Provide the (x, y) coordinate of the cell's center where the given text is located.  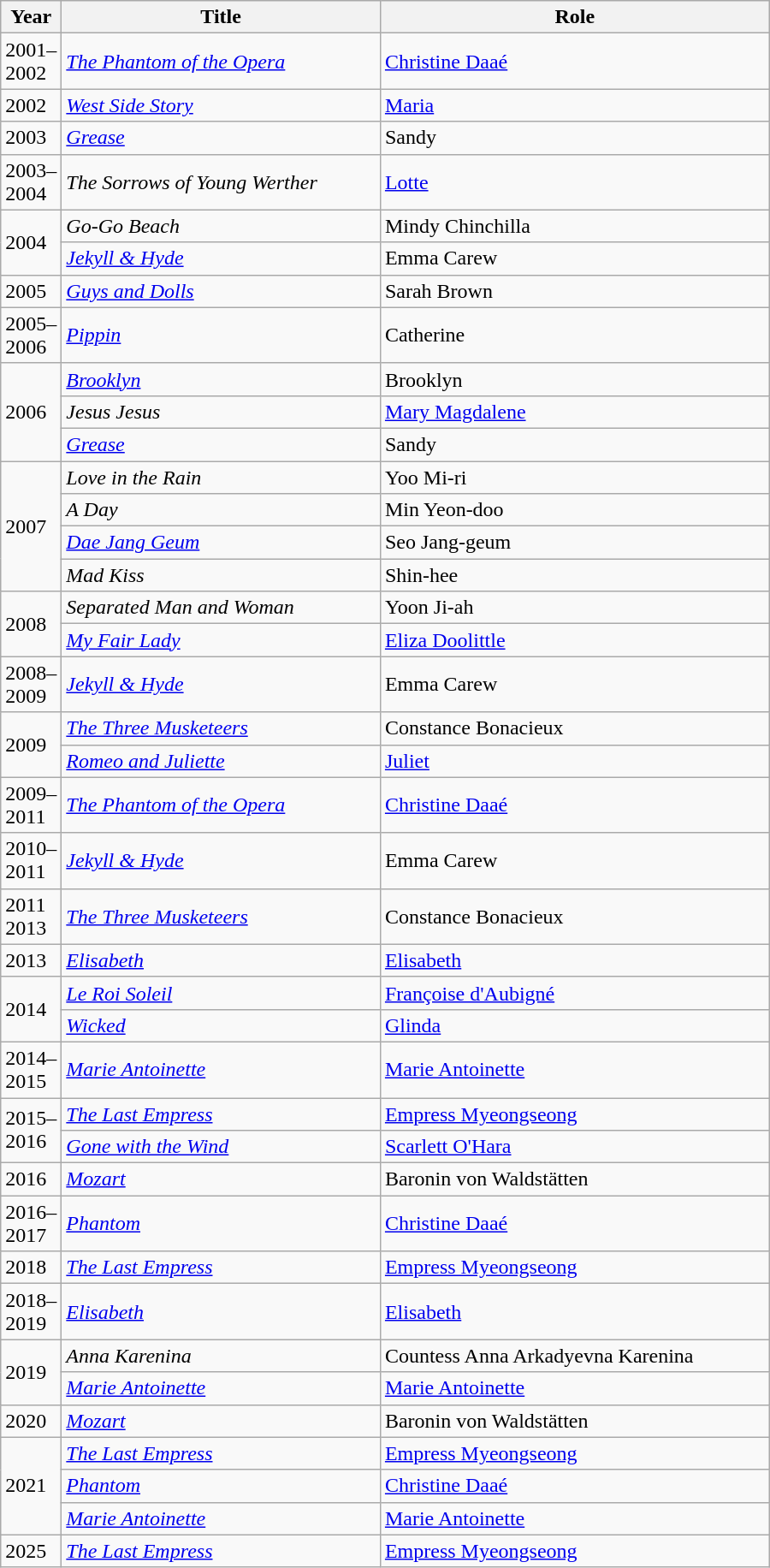
A Day (221, 510)
2014–2015 (31, 1070)
Maria (575, 105)
2007 (31, 526)
Le Roi Soleil (221, 993)
Role (575, 17)
Yoo Mi-ri (575, 477)
The Sorrows of Young Werther (221, 181)
Eliza Doolittle (575, 640)
2010–2011 (31, 861)
Guys and Dolls (221, 291)
Seo Jang-geum (575, 543)
20112013 (31, 916)
West Side Story (221, 105)
2003 (31, 138)
Year (31, 17)
Françoise d'Aubigné (575, 993)
Countess Anna Arkadyevna Karenina (575, 1356)
2009 (31, 745)
Dae Jang Geum (221, 543)
2008–2009 (31, 685)
2015–2016 (31, 1130)
2014 (31, 1009)
2018 (31, 1268)
2016–2017 (31, 1224)
Pippin (221, 336)
Mindy Chinchilla (575, 226)
Separated Man and Woman (221, 608)
Wicked (221, 1025)
2008 (31, 624)
Anna Karenina (221, 1356)
Love in the Rain (221, 477)
2009–2011 (31, 805)
Jesus Jesus (221, 412)
2005–2006 (31, 336)
2021 (31, 1486)
Min Yeon-doo (575, 510)
Go-Go Beach (221, 226)
2019 (31, 1372)
Catherine (575, 336)
2006 (31, 412)
My Fair Lady (221, 640)
2025 (31, 1551)
2002 (31, 105)
Glinda (575, 1025)
Lotte (575, 181)
Mad Kiss (221, 575)
Gone with the Wind (221, 1147)
Romeo and Juliette (221, 761)
Sarah Brown (575, 291)
2016 (31, 1179)
Yoon Ji-ah (575, 608)
Scarlett O'Hara (575, 1147)
2020 (31, 1421)
2018–2019 (31, 1311)
Shin-hee (575, 575)
Mary Magdalene (575, 412)
Title (221, 17)
2003–2004 (31, 181)
2001–2002 (31, 62)
2005 (31, 291)
Juliet (575, 761)
2013 (31, 960)
2004 (31, 242)
